Provide the (x, y) coordinate of the cell's center where the given text is located.  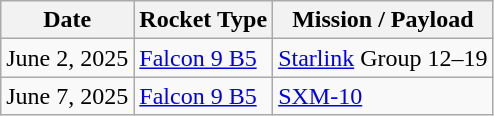
June 2, 2025 (68, 58)
SXM-10 (383, 96)
June 7, 2025 (68, 96)
Rocket Type (204, 20)
Mission / Payload (383, 20)
Date (68, 20)
Starlink Group 12–19 (383, 58)
